Determine the [X, Y] coordinate at the center of the cell enclosing the given text.  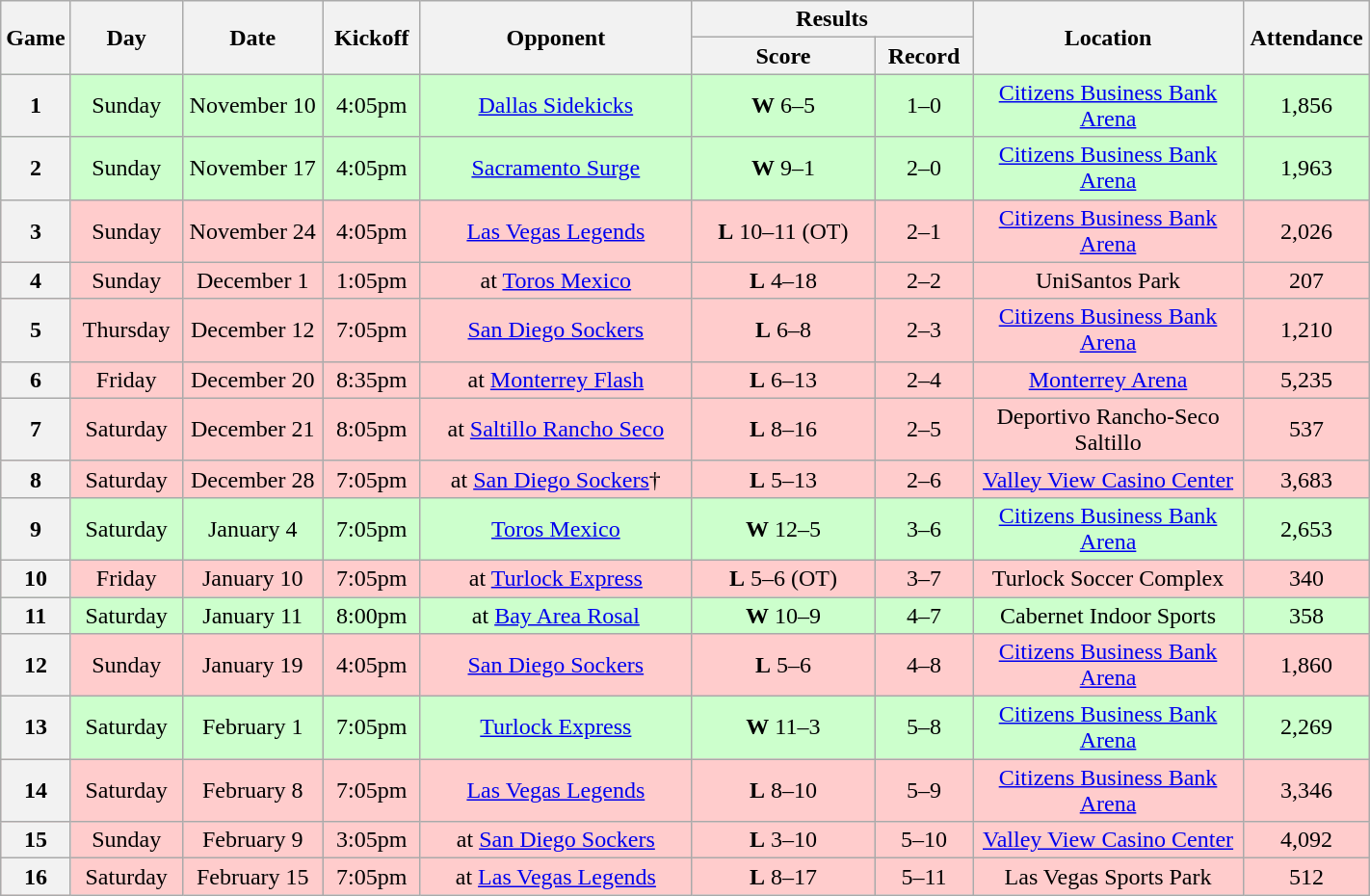
Dallas Sidekicks [555, 106]
L 6–13 [782, 380]
November 10 [252, 106]
at San Diego Sockers [555, 840]
at Bay Area Rosal [555, 616]
December 1 [252, 280]
1,856 [1306, 106]
Opponent [555, 38]
at Turlock Express [555, 578]
3–6 [923, 528]
5,235 [1306, 380]
5–9 [923, 790]
16 [36, 877]
W 11–3 [782, 728]
W 10–9 [782, 616]
L 5–6 (OT) [782, 578]
5–11 [923, 877]
1:05pm [372, 280]
4,092 [1306, 840]
at San Diego Sockers† [555, 479]
2–4 [923, 380]
L 8–10 [782, 790]
14 [36, 790]
358 [1306, 616]
at Las Vegas Legends [555, 877]
W 12–5 [782, 528]
4–7 [923, 616]
L 6–8 [782, 329]
8:05pm [372, 430]
Sacramento Surge [555, 168]
Results [831, 19]
February 15 [252, 877]
6 [36, 380]
4–8 [923, 665]
at Saltillo Rancho Seco [555, 430]
Day [126, 38]
L 4–18 [782, 280]
3,683 [1306, 479]
December 12 [252, 329]
2–2 [923, 280]
13 [36, 728]
at Monterrey Flash [555, 380]
November 17 [252, 168]
340 [1306, 578]
4 [36, 280]
January 19 [252, 665]
7 [36, 430]
Attendance [1306, 38]
207 [1306, 280]
2,269 [1306, 728]
2 [36, 168]
L 8–16 [782, 430]
3 [36, 231]
1 [36, 106]
Las Vegas Sports Park [1108, 877]
1,963 [1306, 168]
Date [252, 38]
Kickoff [372, 38]
December 28 [252, 479]
5 [36, 329]
Game [36, 38]
11 [36, 616]
1,210 [1306, 329]
8:35pm [372, 380]
Monterrey Arena [1108, 380]
2,653 [1306, 528]
February 9 [252, 840]
2–6 [923, 479]
L 10–11 (OT) [782, 231]
15 [36, 840]
3,346 [1306, 790]
UniSantos Park [1108, 280]
8 [36, 479]
3:05pm [372, 840]
12 [36, 665]
512 [1306, 877]
2–1 [923, 231]
Turlock Soccer Complex [1108, 578]
Deportivo Rancho-Seco Saltillo [1108, 430]
537 [1306, 430]
February 8 [252, 790]
5–8 [923, 728]
Score [782, 56]
1–0 [923, 106]
3–7 [923, 578]
Thursday [126, 329]
2–5 [923, 430]
December 20 [252, 380]
W 6–5 [782, 106]
L 8–17 [782, 877]
L 3–10 [782, 840]
January 4 [252, 528]
10 [36, 578]
Cabernet Indoor Sports [1108, 616]
L 5–13 [782, 479]
8:00pm [372, 616]
February 1 [252, 728]
Location [1108, 38]
November 24 [252, 231]
1,860 [1306, 665]
5–10 [923, 840]
January 10 [252, 578]
Toros Mexico [555, 528]
2–0 [923, 168]
Record [923, 56]
December 21 [252, 430]
W 9–1 [782, 168]
at Toros Mexico [555, 280]
Turlock Express [555, 728]
2,026 [1306, 231]
L 5–6 [782, 665]
9 [36, 528]
January 11 [252, 616]
2–3 [923, 329]
